Search for the cell housing the specified text and yield its [x, y] center coordinate. 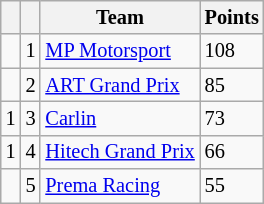
5 [31, 186]
4 [31, 152]
Points [232, 17]
55 [232, 186]
85 [232, 85]
Hitech Grand Prix [120, 152]
ART Grand Prix [120, 85]
66 [232, 152]
Team [120, 17]
73 [232, 118]
Carlin [120, 118]
108 [232, 51]
MP Motorsport [120, 51]
2 [31, 85]
3 [31, 118]
Prema Racing [120, 186]
